Scan for the cell matching the given text and deliver its (X, Y) coordinate at center. 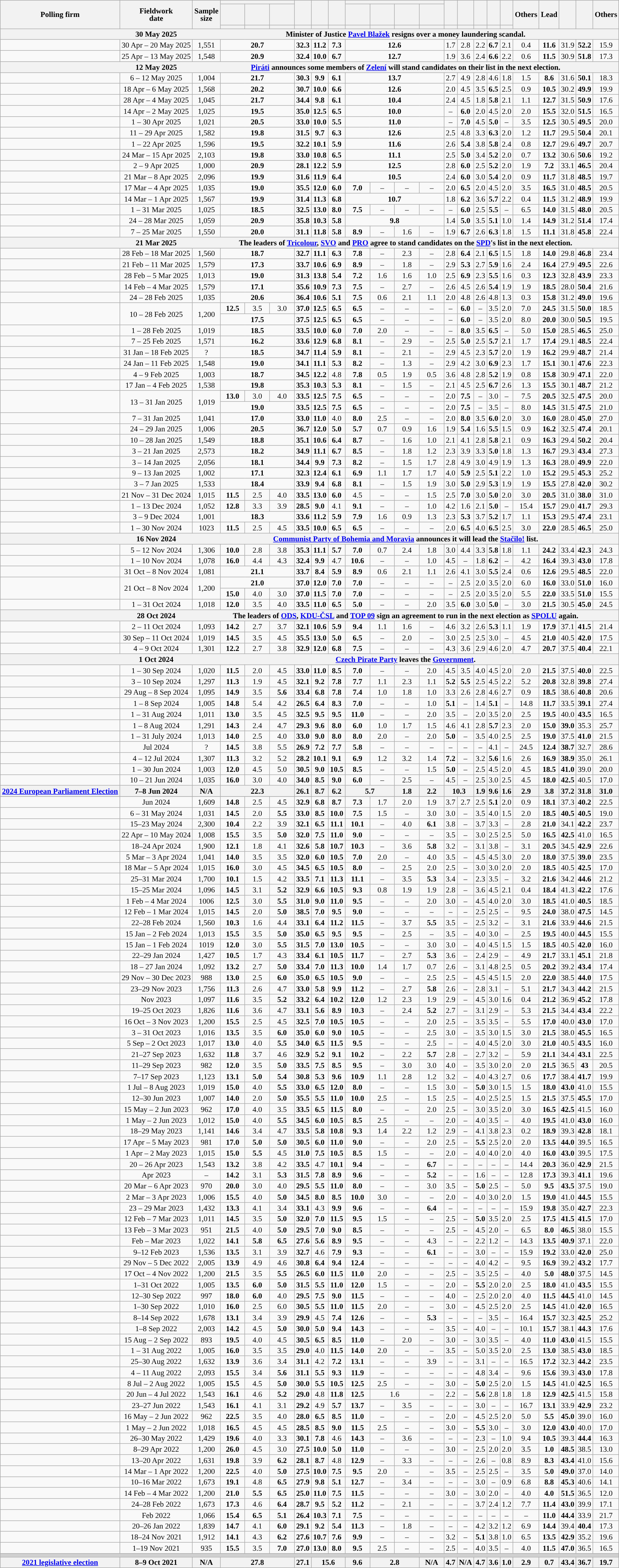
15 Jan – 1 Feb 2024 (156, 945)
2,056 (206, 462)
23.7 (606, 824)
9–12 Feb 2023 (156, 1252)
2,300 (206, 824)
14 Apr – 2 May 2025 (156, 111)
24.0 (549, 911)
44.3 (584, 1329)
32.6 (303, 846)
41.1 (584, 1175)
3 – 7 Jan 2025 (156, 484)
26.4 (303, 1515)
50.2 (584, 440)
1,097 (206, 1000)
1,123 (206, 1076)
Jun 2024 (156, 802)
36.9 (568, 1000)
23.4 (606, 254)
15 Jan – 2 Feb 2024 (156, 934)
1,432 (206, 1208)
31.3 (303, 276)
15–23 May 2024 (156, 824)
23–29 Nov 2023 (156, 988)
1,052 (206, 506)
30.6 (568, 155)
1,022 (206, 1241)
21.8 (606, 956)
3 – 10 Sep 2024 (156, 682)
1,700 (206, 879)
1 – 30 Sep 2024 (156, 670)
1,536 (206, 1252)
31.9 (568, 45)
38.1 (568, 1329)
43.9 (584, 276)
1,008 (206, 835)
42.7 (584, 1208)
34.3 (568, 988)
1,533 (206, 484)
42.3 (584, 550)
970 (206, 1186)
31 Oct – 8 Nov 2024 (156, 572)
30 Sep – 11 Oct 2024 (156, 637)
34.9 (303, 451)
21–27 Sep 2023 (156, 1054)
1 – 8 Aug 2024 (156, 725)
1,631 (206, 1461)
1,826 (206, 1011)
17 Jan – 4 Feb 2025 (156, 385)
52.2 (584, 45)
35.6 (303, 286)
40.6 (584, 1482)
17 Apr – 5 May 2023 (156, 1142)
49.7 (584, 144)
10 – 28 Jan 2025 (156, 440)
1 – 31 Oct 2024 (156, 605)
1 Feb – 4 Mar 2024 (156, 901)
14 Feb – 4 Mar 2022 (156, 1493)
36.0 (568, 1164)
8–9 Oct 2021 (156, 1563)
12 Feb – 7 Mar 2023 (156, 1219)
8.6 (549, 78)
1 Oct 2024 (156, 660)
2,103 (206, 155)
The leaders of Tricolour, SVO and PRO agree to stand candidates on the SPD's list in the next election. (406, 242)
11 – 29 Apr 2025 (156, 133)
935 (206, 1548)
7 – 31 Jan 2025 (156, 418)
24–28 Feb 2022 (156, 1504)
893 (206, 1339)
1,291 (206, 725)
1,568 (206, 89)
19–25 Oct 2023 (156, 1011)
997 (206, 1296)
15–25 Mar 2024 (156, 890)
2 – 11 Oct 2024 (156, 627)
34.7 (303, 352)
1,582 (206, 133)
8–29 Apr 2022 (156, 1449)
33.2 (303, 1000)
23–27 Jun 2022 (156, 1406)
1 – 22 Apr 2025 (156, 144)
22.2 (606, 1011)
12.3 (549, 276)
4 – 9 Oct 2024 (156, 648)
27.1 (303, 1563)
7–17 Sep 2023 (156, 1076)
39.4 (568, 1526)
1 – 31 Aug 2022 (156, 1351)
13 – 31 Jan 2025 (156, 402)
18 – 27 Jan 2024 (156, 966)
16 Nov 2024 (156, 539)
2,005 (206, 1262)
31.4 (303, 199)
2,003 (206, 1329)
50.9 (584, 100)
1,045 (206, 100)
5 Sep – 2 Oct 2023 (156, 1043)
12–30 Sep 2022 (156, 1296)
13 Feb – 3 Mar 2023 (156, 1230)
1,427 (206, 956)
2,573 (206, 451)
51.8 (584, 56)
1,571 (206, 341)
29.8 (568, 254)
24.3 (606, 550)
1,307 (206, 758)
Apr 2023 (156, 1175)
45.1 (584, 956)
4 – 11 Aug 2022 (156, 1372)
13.8 (320, 276)
30 Apr – 20 May 2025 (156, 45)
23 – 29 Mar 2023 (156, 1208)
22–29 Jan 2024 (156, 956)
Nov 2023 (156, 1000)
40.8 (584, 692)
Czech Pirate Party leaves the Government. (406, 660)
23.1 (606, 517)
1,000 (206, 166)
1,900 (206, 846)
26–30 May 2022 (156, 1438)
20.3 (549, 1164)
1 – 31 Mar 2025 (156, 209)
1,912 (206, 1537)
12 Feb – 1 Mar 2024 (156, 911)
Feb – Mar 2023 (156, 1241)
The leaders of ODS, KDU-ČSL and TOP 09 sign an agreement to run in the next election as SPOLU again. (406, 615)
39.1 (584, 703)
1 – 13 Dec 2024 (156, 506)
5 Mar – 3 Apr 2024 (156, 857)
1–31 Oct 2022 (156, 1285)
28.7 (303, 1504)
1,017 (206, 1043)
46.8 (584, 254)
Piráti announces some members of Zelení will stand candidates on their list in the next election. (406, 67)
1,567 (206, 199)
1,141 (206, 1131)
12 May 2025 (156, 67)
14.6 (232, 1131)
1,096 (206, 890)
25 Apr – 13 May 2025 (156, 56)
1,839 (206, 1526)
14 Mar – 1 Apr 2022 (156, 1471)
Communist Party of Bohemia and Moravia announces it will lead the Stačilo! list. (406, 539)
2 – 9 Apr 2025 (156, 166)
25.7 (606, 725)
17 Mar – 4 Apr 2025 (156, 187)
12.1 (232, 846)
21 Feb – 11 Mar 2025 (156, 264)
18.9 (549, 1131)
22 Apr – 10 May 2024 (156, 835)
28.2 (303, 758)
1019 (206, 945)
28 Feb – 18 Mar 2025 (156, 254)
50.6 (584, 155)
17 Oct – 4 Nov 2022 (156, 1274)
43 (584, 1065)
18–24 Apr 2024 (156, 846)
1 Jul – 8 Aug 2023 (156, 1087)
10–16 Mar 2022 (156, 1482)
38.7 (568, 747)
30.3 (303, 78)
1,004 (206, 78)
1,016 (206, 1033)
1 Apr – 2 May 2023 (156, 1153)
3 – 21 Jan 2025 (156, 451)
Jul 2024 (156, 747)
10 – 21 Jun 2024 (156, 780)
22.1 (606, 648)
26.0 (232, 1449)
50.1 (584, 78)
20–26 Jan 2022 (156, 1526)
7.6 (337, 1537)
29.2 (303, 1406)
1,093 (206, 627)
1,550 (206, 232)
8–14 Sep 2022 (156, 1317)
1 – 31 July 2024 (156, 736)
50.5 (584, 319)
18 Apr – 6 May 2025 (156, 89)
Fieldworkdate (156, 14)
18–24 Nov 2021 (156, 1537)
1–19 Nov 2021 (156, 1548)
13.3 (232, 1208)
26.9 (303, 747)
6 – 12 May 2025 (156, 78)
39.8 (584, 682)
28 Oct 2024 (156, 615)
24 – 28 Feb 2025 (156, 297)
2024 European Parliament Election (60, 791)
41.3 (568, 890)
982 (206, 1065)
1,001 (206, 517)
24 Mar – 15 Apr 2025 (156, 155)
1,538 (206, 385)
28 Feb – 5 Mar 2025 (156, 276)
21 Mar – 8 Apr 2025 (156, 177)
10 – 28 Feb 2025 (156, 314)
37.2 (568, 791)
988 (206, 978)
47.6 (584, 363)
2021 legislative election (60, 1563)
9.7 (320, 133)
1 May – 2 Jun 2023 (156, 1120)
15.2 (549, 473)
3 – 9 Dec 2024 (156, 517)
39.9 (584, 1504)
1,021 (206, 122)
0.2 (526, 1131)
1,549 (206, 440)
1,092 (206, 966)
19.1 (232, 1482)
14.7 (232, 1526)
1,596 (206, 144)
13–20 Apr 2022 (156, 1461)
35.1 (303, 440)
1 – 10 Nov 2024 (156, 560)
18–29 May 2023 (156, 1131)
34.2 (568, 879)
25–30 Aug 2022 (156, 1362)
47.1 (584, 374)
29.6 (568, 144)
29 Nov – 5 Dec 2022 (156, 1262)
981 (206, 1142)
50.0 (584, 309)
Minister of Justice Pavel Blažek resigns over a money laundering scandal. (406, 34)
35.2 (584, 1537)
36.4 (303, 297)
45.2 (584, 1000)
28.6 (606, 747)
17.9 (549, 627)
1,429 (206, 1438)
1,306 (206, 550)
31 Jan – 18 Feb 2025 (156, 352)
27.3 (606, 451)
1,678 (206, 1317)
1,078 (206, 560)
14 Feb – 4 Mar 2025 (156, 286)
30.7 (303, 89)
8.8 (549, 1482)
5 – 12 Nov 2024 (156, 550)
17.2 (549, 1362)
21 Nov – 31 Dec 2024 (156, 495)
1,002 (206, 473)
24 Jan – 11 Feb 2025 (156, 363)
2 Mar – 3 Apr 2023 (156, 1197)
32.2 (303, 144)
14 Mar – 1 Apr 2025 (156, 199)
24 – 29 Jan 2025 (156, 429)
7 – 25 Feb 2025 (156, 341)
37.3 (568, 802)
2,093 (206, 1372)
29 Aug – 8 Sep 2024 (156, 692)
43.2 (584, 1262)
4 – 12 Jul 2024 (156, 758)
24 – 28 Mar 2025 (156, 221)
16 May – 2 Jun 2022 (156, 1416)
23.2 (606, 1406)
1,012 (206, 1120)
15.1 (549, 363)
48.9 (584, 199)
Polling firm (60, 14)
20 – 26 Apr 2023 (156, 1164)
1,609 (206, 802)
20 Jun – 4 Jul 2022 (156, 1394)
11–29 Sep 2023 (156, 1065)
1,551 (206, 45)
7–8 Jun 2024 (156, 791)
1,007 (206, 1098)
12–30 Jun 2023 (156, 1098)
951 (206, 1230)
1,010 (206, 1307)
43.1 (584, 1054)
22–28 Feb 2024 (156, 923)
8 Jul – 2 Aug 2022 (156, 1384)
3 – 31 Oct 2023 (156, 1033)
1006 (206, 901)
Samplesize (206, 14)
25–31 Mar 2024 (156, 879)
28 Apr – 4 May 2025 (156, 100)
9 – 13 Jan 2025 (156, 473)
1023 (206, 528)
1,095 (206, 692)
20.8 (549, 682)
1 May – 2 Jun 2022 (156, 1427)
1–30 Sep 2022 (156, 1307)
15 May – 2 Jun 2023 (156, 1109)
Feb 2022 (156, 1515)
29 Nov – 30 Dec 2023 (156, 978)
1,066 (206, 1515)
24.2 (549, 550)
38.9 (568, 758)
8.4 (320, 572)
40.9 (568, 1241)
1 – 8 Sep 2024 (156, 703)
38.6 (568, 692)
18.8 (257, 440)
1,059 (206, 221)
47.0 (568, 1548)
30 May 2025 (156, 34)
18.2 (257, 451)
1 – 31 Aug 2024 (156, 714)
15 Aug – 2 Sep 2022 (156, 1339)
1,081 (206, 572)
7 – 25 Mar 2025 (156, 232)
3 – 14 Jan 2025 (156, 462)
35.8 (303, 221)
16 Oct – 3 Nov 2023 (156, 1021)
45.8 (584, 232)
1,301 (206, 648)
29.4 (568, 440)
23.3 (606, 276)
20 Mar – 6 Apr 2023 (156, 1186)
38.4 (568, 1076)
1 – 30 Apr 2025 (156, 122)
Lead (549, 14)
21 Oct – 8 Nov 2024 (156, 588)
1–8 Sep 2022 (156, 1329)
18 Mar – 5 Apr 2024 (156, 868)
6 – 31 May 2024 (156, 813)
2,096 (206, 177)
51.4 (584, 221)
21 Mar 2025 (156, 242)
1 – 30 Nov 2024 (156, 528)
1 – 30 Jun 2024 (156, 769)
1,297 (206, 682)
1,020 (206, 670)
15.3 (549, 517)
4 – 9 Feb 2025 (156, 374)
42.8 (584, 1131)
40.2 (584, 802)
1 – 28 Feb 2025 (156, 331)
1,031 (206, 813)
1,756 (206, 988)
